Capture the cell that displays the provided text and extract its [X, Y] central coordinate. 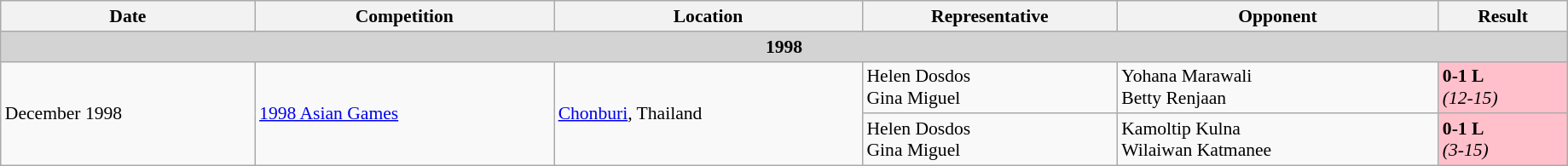
1998 Asian Games [404, 113]
Yohana Marawali Betty Renjaan [1277, 87]
Result [1503, 16]
1998 [784, 47]
Representative [989, 16]
Kamoltip Kulna Wilaiwan Katmanee [1277, 140]
Date [128, 16]
December 1998 [128, 113]
Chonburi, Thailand [709, 113]
0-1 L (3-15) [1503, 140]
Location [709, 16]
0-1 L (12-15) [1503, 87]
Competition [404, 16]
Opponent [1277, 16]
